Locate the cell with the specified text and output its (x, y) center coordinate. 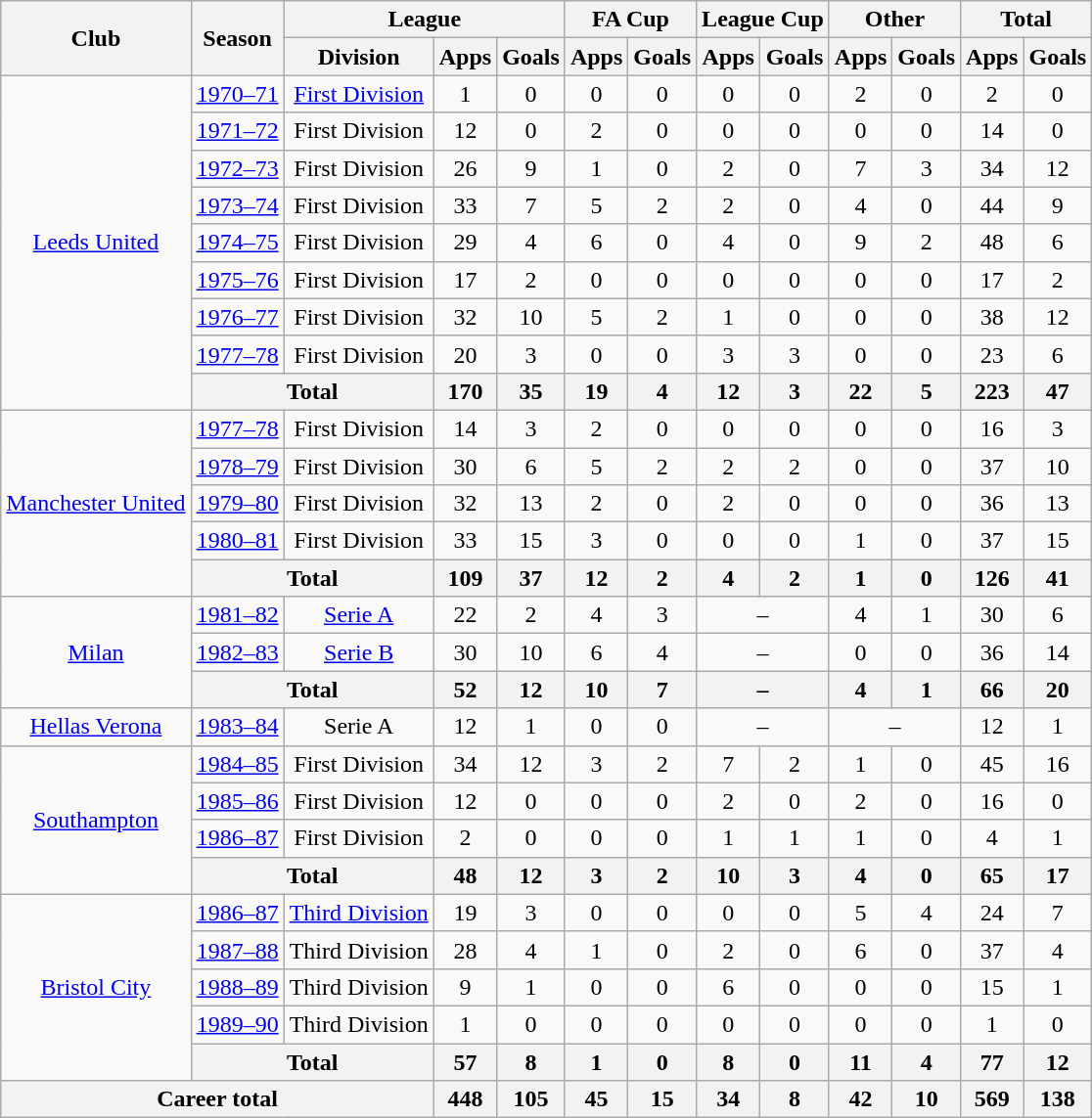
Career total (217, 1099)
23 (992, 354)
1980–81 (237, 541)
Milan (96, 652)
28 (465, 950)
1985–86 (237, 801)
126 (992, 578)
170 (465, 391)
26 (465, 168)
105 (531, 1099)
1976–77 (237, 317)
Southampton (96, 820)
Club (96, 38)
52 (465, 690)
Serie B (358, 652)
109 (465, 578)
Leeds United (96, 243)
138 (1058, 1099)
1987–88 (237, 950)
1972–73 (237, 168)
1982–83 (237, 652)
223 (992, 391)
League Cup (763, 20)
Division (358, 57)
35 (531, 391)
569 (992, 1099)
1979–80 (237, 504)
41 (1058, 578)
1973–74 (237, 205)
57 (465, 1061)
42 (860, 1099)
47 (1058, 391)
77 (992, 1061)
1989–90 (237, 1024)
44 (992, 205)
1975–76 (237, 280)
448 (465, 1099)
1984–85 (237, 764)
29 (465, 243)
66 (992, 690)
1981–82 (237, 615)
FA Cup (630, 20)
1974–75 (237, 243)
11 (860, 1061)
Hellas Verona (96, 727)
24 (992, 913)
65 (992, 875)
1971–72 (237, 131)
38 (992, 317)
1983–84 (237, 727)
1988–89 (237, 987)
Manchester United (96, 503)
League (425, 20)
Bristol City (96, 987)
1978–79 (237, 467)
Other (894, 20)
1970–71 (237, 94)
Season (237, 38)
